Return the [X, Y] coordinate for the center point of the cell that contains the specified text.  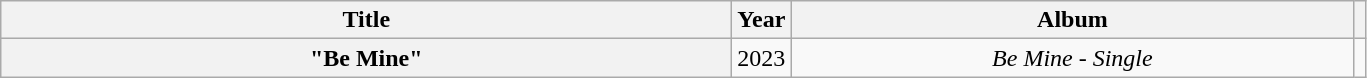
Year [762, 20]
Be Mine - Single [1072, 58]
"Be Mine" [366, 58]
Title [366, 20]
2023 [762, 58]
Album [1072, 20]
